Return the [x, y] coordinate for the center point of the cell that contains the specified text.  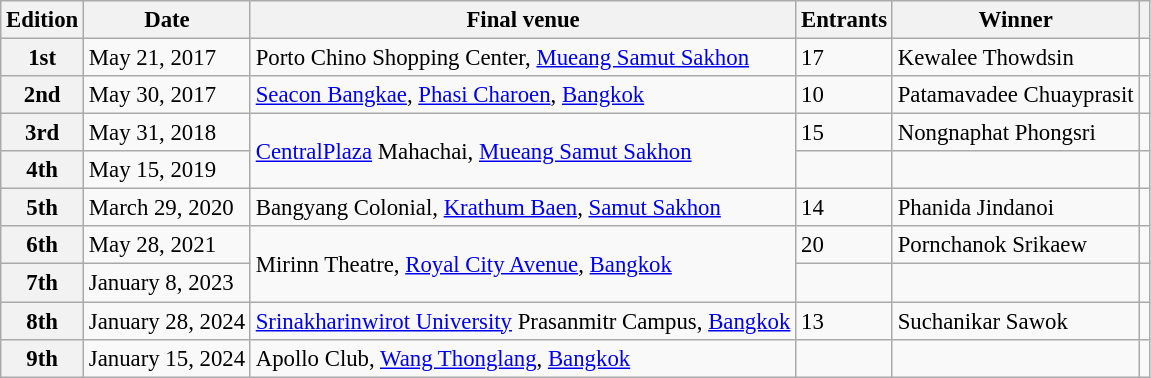
Winner [1016, 20]
May 28, 2021 [168, 245]
Suchanikar Sawok [1016, 321]
1st [42, 58]
Phanida Jindanoi [1016, 208]
Apollo Club, Wang Thonglang, Bangkok [522, 358]
4th [42, 170]
Mirinn Theatre, Royal City Avenue, Bangkok [522, 264]
Patamavadee Chuayprasit [1016, 95]
7th [42, 283]
Srinakharinwirot University Prasanmitr Campus, Bangkok [522, 321]
Date [168, 20]
Final venue [522, 20]
Porto Chino Shopping Center, Mueang Samut Sakhon [522, 58]
May 21, 2017 [168, 58]
8th [42, 321]
15 [844, 133]
Edition [42, 20]
Seacon Bangkae, Phasi Charoen, Bangkok [522, 95]
Bangyang Colonial, Krathum Baen, Samut Sakhon [522, 208]
March 29, 2020 [168, 208]
3rd [42, 133]
January 28, 2024 [168, 321]
17 [844, 58]
14 [844, 208]
Nongnaphat Phongsri [1016, 133]
20 [844, 245]
May 30, 2017 [168, 95]
CentralPlaza Mahachai, Mueang Samut Sakhon [522, 152]
9th [42, 358]
Pornchanok Srikaew [1016, 245]
6th [42, 245]
Kewalee Thowdsin [1016, 58]
Entrants [844, 20]
5th [42, 208]
13 [844, 321]
10 [844, 95]
January 8, 2023 [168, 283]
May 15, 2019 [168, 170]
May 31, 2018 [168, 133]
January 15, 2024 [168, 358]
2nd [42, 95]
